Capture the cell that displays the provided text and extract its [X, Y] central coordinate. 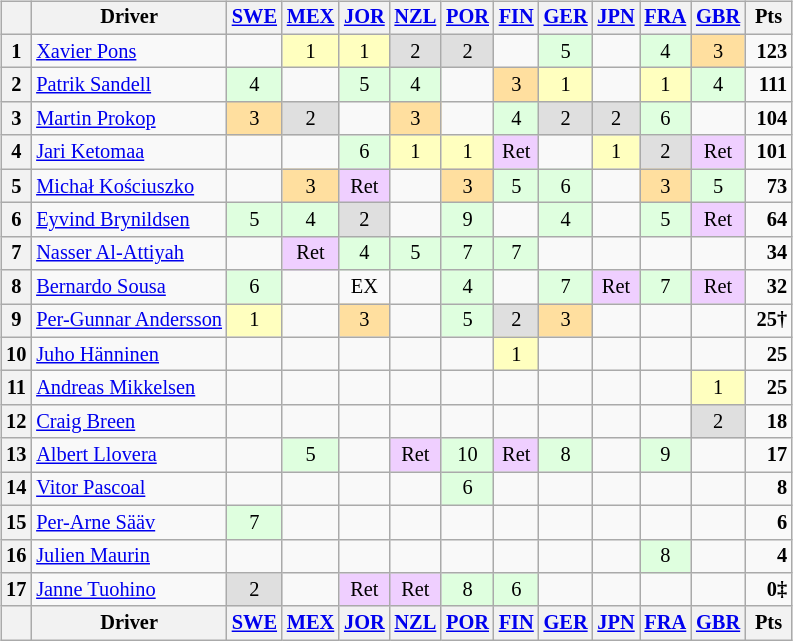
101 [768, 152]
Vitor Pascoal [129, 489]
Martin Prokop [129, 119]
73 [768, 186]
123 [768, 51]
11 [16, 388]
32 [768, 287]
Eyvind Brynildsen [129, 220]
0‡ [768, 590]
12 [16, 422]
Craig Breen [129, 422]
Xavier Pons [129, 51]
13 [16, 455]
Andreas Mikkelsen [129, 388]
111 [768, 85]
14 [16, 489]
15 [16, 522]
Per-Arne Sääv [129, 522]
Michał Kościuszko [129, 186]
Janne Tuohino [129, 590]
Patrik Sandell [129, 85]
104 [768, 119]
Juho Hänninen [129, 354]
18 [768, 422]
25† [768, 321]
34 [768, 253]
Julien Maurin [129, 556]
Bernardo Sousa [129, 287]
16 [16, 556]
EX [364, 287]
64 [768, 220]
Nasser Al-Attiyah [129, 253]
Per-Gunnar Andersson [129, 321]
Albert Llovera [129, 455]
Jari Ketomaa [129, 152]
